Find where the given text appears and provide that cell's center as (X, Y) coordinate. 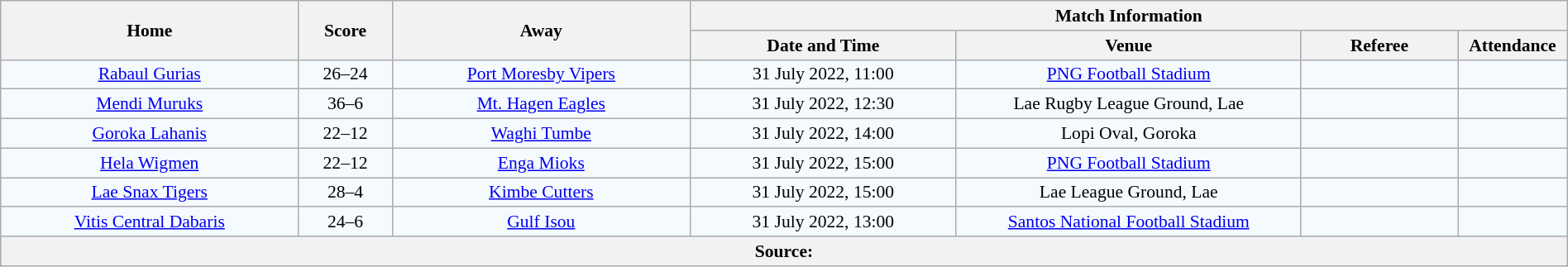
Match Information (1128, 16)
Score (346, 30)
Lae Snax Tigers (150, 193)
31 July 2022, 14:00 (823, 134)
Lae Rugby League Ground, Lae (1128, 104)
26–24 (346, 74)
Away (541, 30)
Rabaul Gurias (150, 74)
Kimbe Cutters (541, 193)
Lopi Oval, Goroka (1128, 134)
Venue (1128, 45)
Enga Mioks (541, 163)
Port Moresby Vipers (541, 74)
Gulf Isou (541, 222)
31 July 2022, 12:30 (823, 104)
Lae League Ground, Lae (1128, 193)
Source: (784, 251)
31 July 2022, 13:00 (823, 222)
31 July 2022, 11:00 (823, 74)
28–4 (346, 193)
Santos National Football Stadium (1128, 222)
36–6 (346, 104)
Mt. Hagen Eagles (541, 104)
Hela Wigmen (150, 163)
Home (150, 30)
Attendance (1513, 45)
24–6 (346, 222)
Date and Time (823, 45)
Vitis Central Dabaris (150, 222)
Mendi Muruks (150, 104)
Waghi Tumbe (541, 134)
Referee (1379, 45)
Goroka Lahanis (150, 134)
